Capture the cell that displays the provided text and extract its [X, Y] central coordinate. 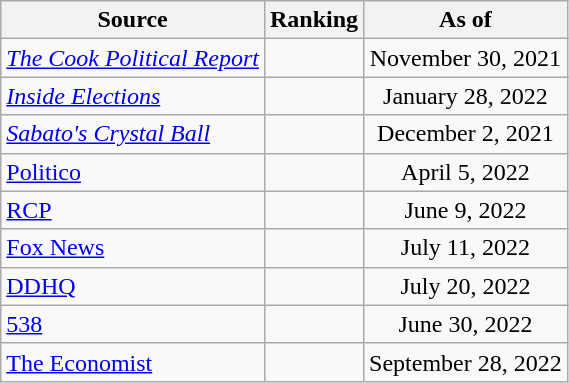
July 20, 2022 [466, 286]
Source [133, 20]
Sabato's Crystal Ball [133, 134]
December 2, 2021 [466, 134]
Politico [133, 172]
The Cook Political Report [133, 58]
January 28, 2022 [466, 96]
Ranking [314, 20]
The Economist [133, 362]
538 [133, 324]
June 9, 2022 [466, 210]
DDHQ [133, 286]
RCP [133, 210]
September 28, 2022 [466, 362]
Inside Elections [133, 96]
June 30, 2022 [466, 324]
July 11, 2022 [466, 248]
November 30, 2021 [466, 58]
As of [466, 20]
Fox News [133, 248]
April 5, 2022 [466, 172]
